Pinpoint the cell where the given text exists, returning its (X, Y) midpoint coordinate. 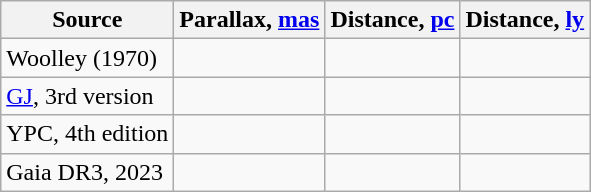
Gaia DR3, 2023 (88, 172)
YPC, 4th edition (88, 134)
Distance, pc (392, 20)
Source (88, 20)
Distance, ly (525, 20)
Woolley (1970) (88, 58)
GJ, 3rd version (88, 96)
Parallax, mas (250, 20)
